For the text-containing cell, return its midpoint in (x, y) coordinate format. 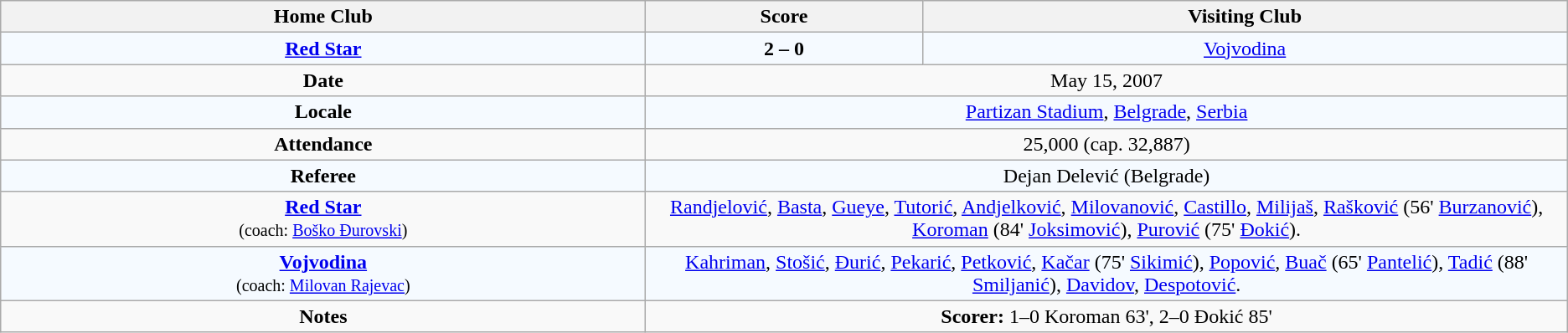
Locale (323, 112)
Dejan Delević (Belgrade) (1106, 176)
Kahriman, Stošić, Đurić, Pekarić, Petković, Kačar (75' Sikimić), Popović, Buač (65' Pantelić), Tadić (88' Smiljanić), Davidov, Despotović. (1106, 273)
Attendance (323, 144)
Referee (323, 176)
Red Star (323, 49)
Partizan Stadium, Belgrade, Serbia (1106, 112)
2 – 0 (784, 49)
Red Star(coach: Boško Đurovski) (323, 219)
Score (784, 17)
Home Club (323, 17)
May 15, 2007 (1106, 80)
Scorer: 1–0 Koroman 63', 2–0 Đokić 85' (1106, 316)
25,000 (cap. 32,887) (1106, 144)
Vojvodina (1245, 49)
Vojvodina(coach: Milovan Rajevac) (323, 273)
Visiting Club (1245, 17)
Notes (323, 316)
Date (323, 80)
